Pinpoint the cell where the given text exists, returning its [x, y] midpoint coordinate. 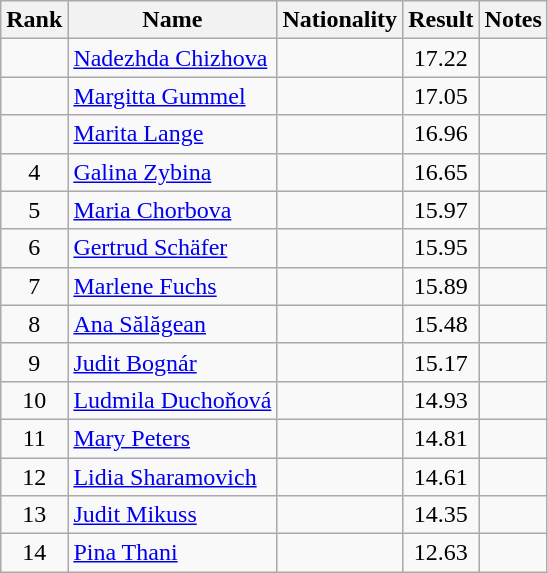
5 [34, 210]
14.81 [441, 438]
Judit Mikuss [172, 515]
14.93 [441, 400]
16.96 [441, 134]
12.63 [441, 553]
14.35 [441, 515]
Name [172, 20]
15.48 [441, 324]
8 [34, 324]
7 [34, 286]
14.61 [441, 477]
Lidia Sharamovich [172, 477]
10 [34, 400]
Nadezhda Chizhova [172, 58]
14 [34, 553]
16.65 [441, 172]
Pina Thani [172, 553]
17.05 [441, 96]
Notes [513, 20]
13 [34, 515]
Marlene Fuchs [172, 286]
Marita Lange [172, 134]
Maria Chorbova [172, 210]
Rank [34, 20]
15.97 [441, 210]
15.17 [441, 362]
Nationality [340, 20]
Result [441, 20]
Ludmila Duchoňová [172, 400]
Judit Bognár [172, 362]
4 [34, 172]
15.95 [441, 248]
15.89 [441, 286]
Ana Sălăgean [172, 324]
Mary Peters [172, 438]
6 [34, 248]
9 [34, 362]
12 [34, 477]
Gertrud Schäfer [172, 248]
17.22 [441, 58]
11 [34, 438]
Galina Zybina [172, 172]
Margitta Gummel [172, 96]
